Detect which cell encompasses the target text, then output its [X, Y] center coordinate. 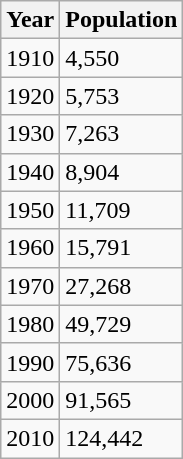
1950 [30, 210]
15,791 [122, 248]
124,442 [122, 438]
11,709 [122, 210]
7,263 [122, 134]
1930 [30, 134]
8,904 [122, 172]
49,729 [122, 324]
5,753 [122, 96]
2000 [30, 400]
1960 [30, 248]
1980 [30, 324]
1920 [30, 96]
1970 [30, 286]
75,636 [122, 362]
1940 [30, 172]
91,565 [122, 400]
2010 [30, 438]
27,268 [122, 286]
4,550 [122, 58]
1910 [30, 58]
1990 [30, 362]
Population [122, 20]
Year [30, 20]
